Return the [X, Y] coordinate for the center point of the cell that contains the specified text.  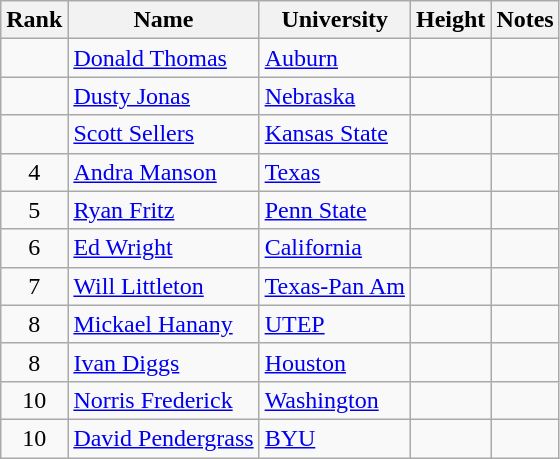
4 [34, 172]
Texas-Pan Am [334, 286]
University [334, 20]
Andra Manson [164, 172]
Kansas State [334, 134]
Will Littleton [164, 286]
Ryan Fritz [164, 210]
Penn State [334, 210]
David Pendergrass [164, 438]
Ed Wright [164, 248]
Auburn [334, 58]
Nebraska [334, 96]
Mickael Hanany [164, 324]
Name [164, 20]
California [334, 248]
5 [34, 210]
6 [34, 248]
Scott Sellers [164, 134]
Height [450, 20]
Donald Thomas [164, 58]
BYU [334, 438]
UTEP [334, 324]
Ivan Diggs [164, 362]
Dusty Jonas [164, 96]
7 [34, 286]
Norris Frederick [164, 400]
Washington [334, 400]
Notes [525, 20]
Rank [34, 20]
Houston [334, 362]
Texas [334, 172]
